Identify which cell holds the provided text, then report its [X, Y] central coordinate. 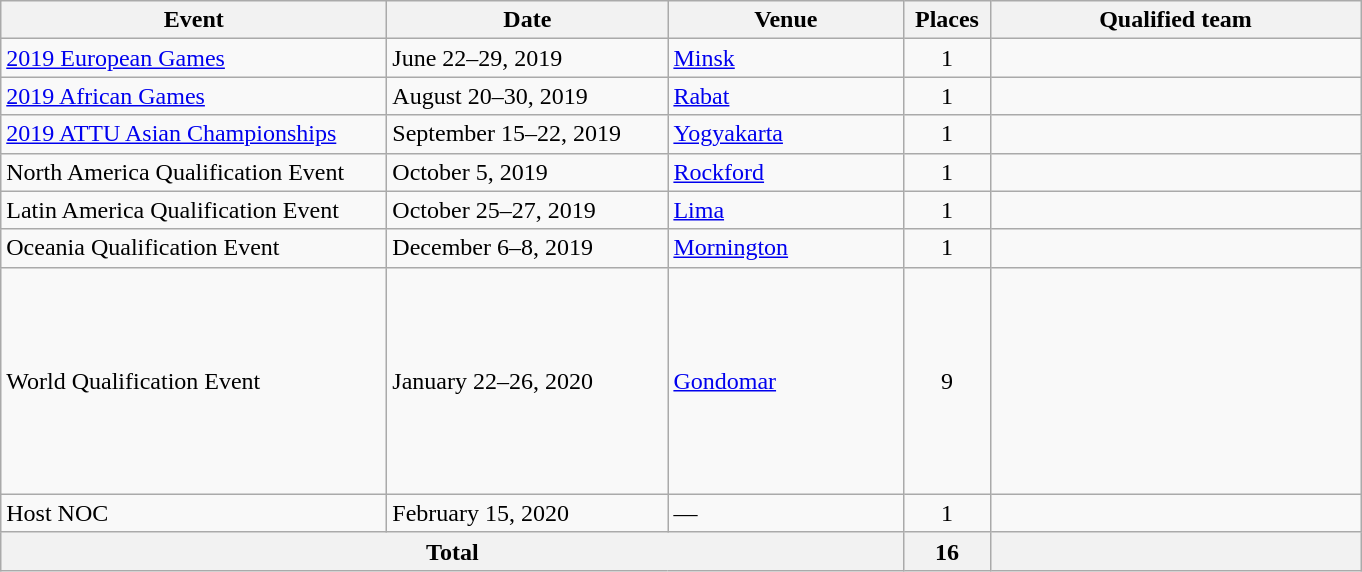
Places [947, 20]
Gondomar [786, 380]
October 25–27, 2019 [528, 210]
2019 African Games [194, 96]
January 22–26, 2020 [528, 380]
2019 European Games [194, 58]
Minsk [786, 58]
North America Qualification Event [194, 172]
Latin America Qualification Event [194, 210]
Venue [786, 20]
Mornington [786, 248]
Oceania Qualification Event [194, 248]
9 [947, 380]
2019 ATTU Asian Championships [194, 134]
December 6–8, 2019 [528, 248]
June 22–29, 2019 [528, 58]
Total [452, 551]
Rockford [786, 172]
Event [194, 20]
Date [528, 20]
Lima [786, 210]
16 [947, 551]
September 15–22, 2019 [528, 134]
Yogyakarta [786, 134]
Host NOC [194, 513]
October 5, 2019 [528, 172]
World Qualification Event [194, 380]
August 20–30, 2019 [528, 96]
— [786, 513]
February 15, 2020 [528, 513]
Qualified team [1176, 20]
Rabat [786, 96]
